Output the (X, Y) coordinate of the center of the cell containing the given text.  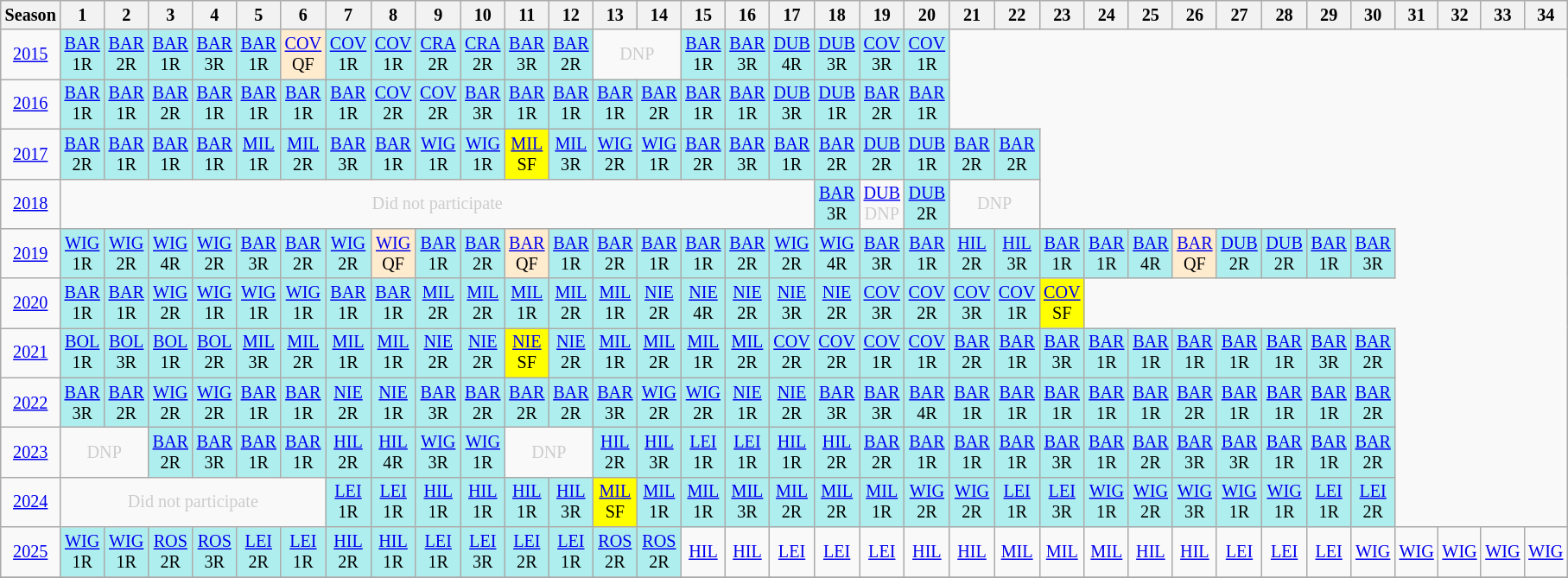
15 (703, 16)
19 (882, 16)
24 (1106, 16)
2016 (31, 105)
2015 (31, 54)
2019 (31, 254)
2024 (31, 502)
DUB4R (791, 54)
30 (1374, 16)
9 (438, 16)
8 (393, 16)
11 (527, 16)
12 (570, 16)
Season (31, 16)
2022 (31, 403)
WIGQF (393, 254)
33 (1502, 16)
2017 (31, 154)
25 (1151, 16)
NIE4R (703, 303)
28 (1285, 16)
2020 (31, 303)
4 (214, 16)
13 (615, 16)
21 (972, 16)
26 (1194, 16)
COVQF (303, 54)
DUBDNP (882, 204)
3 (171, 16)
17 (791, 16)
HIL4R (393, 453)
1 (83, 16)
29 (1329, 16)
32 (1460, 16)
BOL2R (214, 353)
2023 (31, 453)
10 (482, 16)
2 (126, 16)
16 (746, 16)
NIESF (527, 353)
7 (348, 16)
2018 (31, 204)
27 (1239, 16)
20 (927, 16)
BOL3R (126, 353)
31 (1417, 16)
23 (1062, 16)
2025 (31, 552)
6 (303, 16)
NIE3R (791, 303)
18 (837, 16)
14 (658, 16)
ROS3R (214, 552)
5 (259, 16)
2021 (31, 353)
34 (1546, 16)
COVSF (1062, 303)
22 (1017, 16)
